Identify which cell holds the provided text, then report its [x, y] central coordinate. 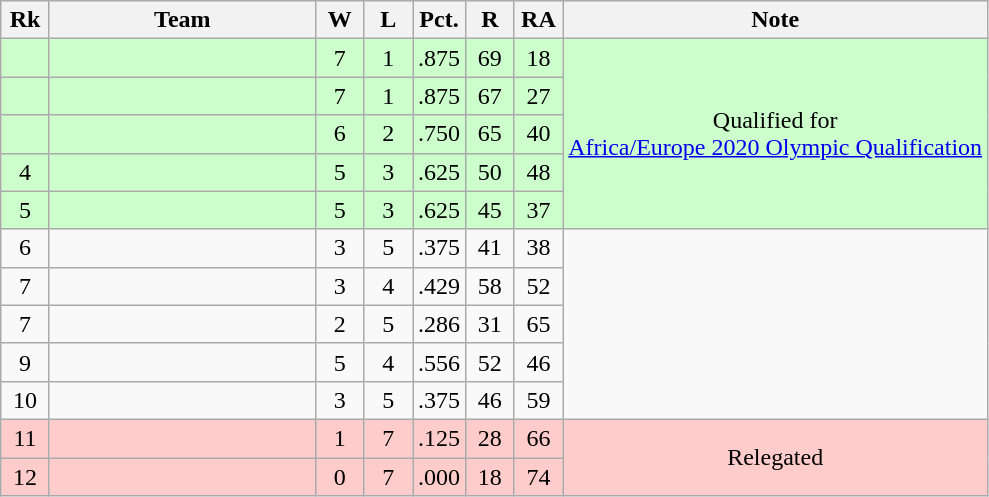
L [388, 20]
31 [490, 324]
.429 [438, 286]
66 [538, 438]
.286 [438, 324]
28 [490, 438]
.750 [438, 134]
Pct. [438, 20]
12 [26, 477]
74 [538, 477]
Note [776, 20]
27 [538, 96]
50 [490, 172]
45 [490, 210]
10 [26, 400]
Relegated [776, 457]
37 [538, 210]
.000 [438, 477]
58 [490, 286]
Rk [26, 20]
67 [490, 96]
W [340, 20]
11 [26, 438]
Team [182, 20]
.125 [438, 438]
48 [538, 172]
40 [538, 134]
Qualified for Africa/Europe 2020 Olympic Qualification [776, 134]
38 [538, 248]
69 [490, 58]
.556 [438, 362]
41 [490, 248]
9 [26, 362]
59 [538, 400]
RA [538, 20]
0 [340, 477]
R [490, 20]
